Scan for the cell matching the given text and deliver its [X, Y] coordinate at center. 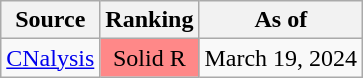
Solid R [150, 58]
CNalysis [50, 58]
Ranking [150, 20]
As of [281, 20]
March 19, 2024 [281, 58]
Source [50, 20]
